Output the [X, Y] coordinate of the center of the cell containing the given text.  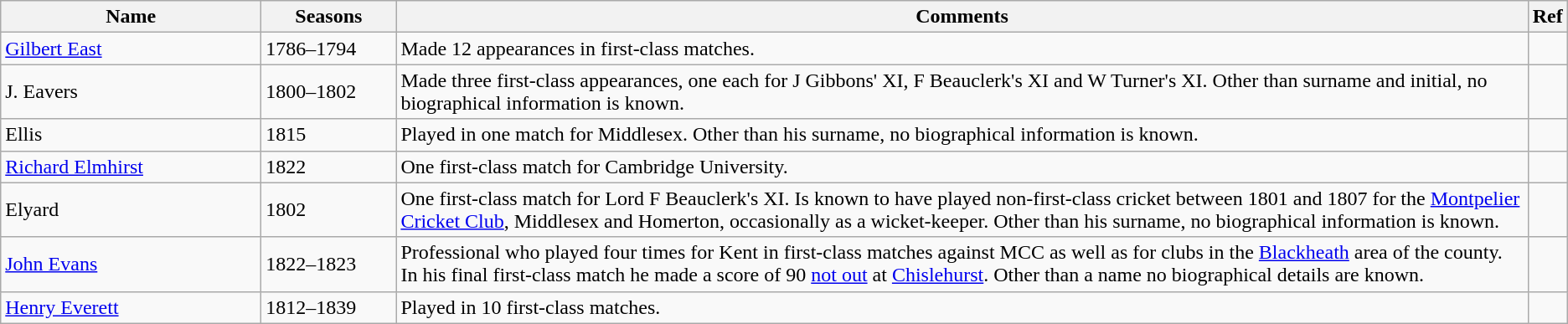
1822 [328, 167]
1800–1802 [328, 92]
Made 12 appearances in first-class matches. [962, 49]
Seasons [328, 17]
1786–1794 [328, 49]
One first-class match for Cambridge University. [962, 167]
Gilbert East [131, 49]
Played in one match for Middlesex. Other than his surname, no biographical information is known. [962, 135]
Played in 10 first-class matches. [962, 307]
Henry Everett [131, 307]
1815 [328, 135]
1802 [328, 209]
Comments [962, 17]
John Evans [131, 265]
Ref [1548, 17]
Ellis [131, 135]
Richard Elmhirst [131, 167]
J. Eavers [131, 92]
Name [131, 17]
1822–1823 [328, 265]
Elyard [131, 209]
1812–1839 [328, 307]
